Determine the (X, Y) coordinate at the center of the cell enclosing the given text.  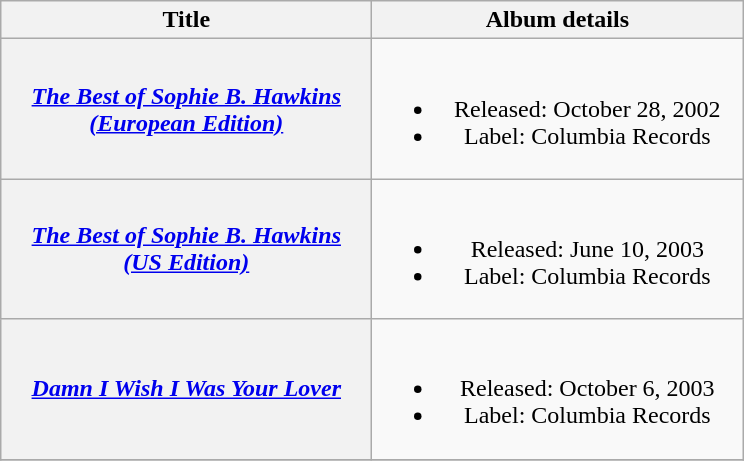
Damn I Wish I Was Your Lover (186, 389)
The Best of Sophie B. Hawkins(US Edition) (186, 249)
Title (186, 20)
Released: October 6, 2003Label: Columbia Records (558, 389)
The Best of Sophie B. Hawkins(European Edition) (186, 109)
Released: October 28, 2002Label: Columbia Records (558, 109)
Album details (558, 20)
Released: June 10, 2003Label: Columbia Records (558, 249)
